Identify which cell holds the provided text, then report its (x, y) central coordinate. 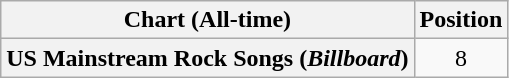
Chart (All-time) (208, 20)
Position (461, 20)
8 (461, 58)
US Mainstream Rock Songs (Billboard) (208, 58)
